Determine the [x, y] coordinate at the center of the cell enclosing the given text.  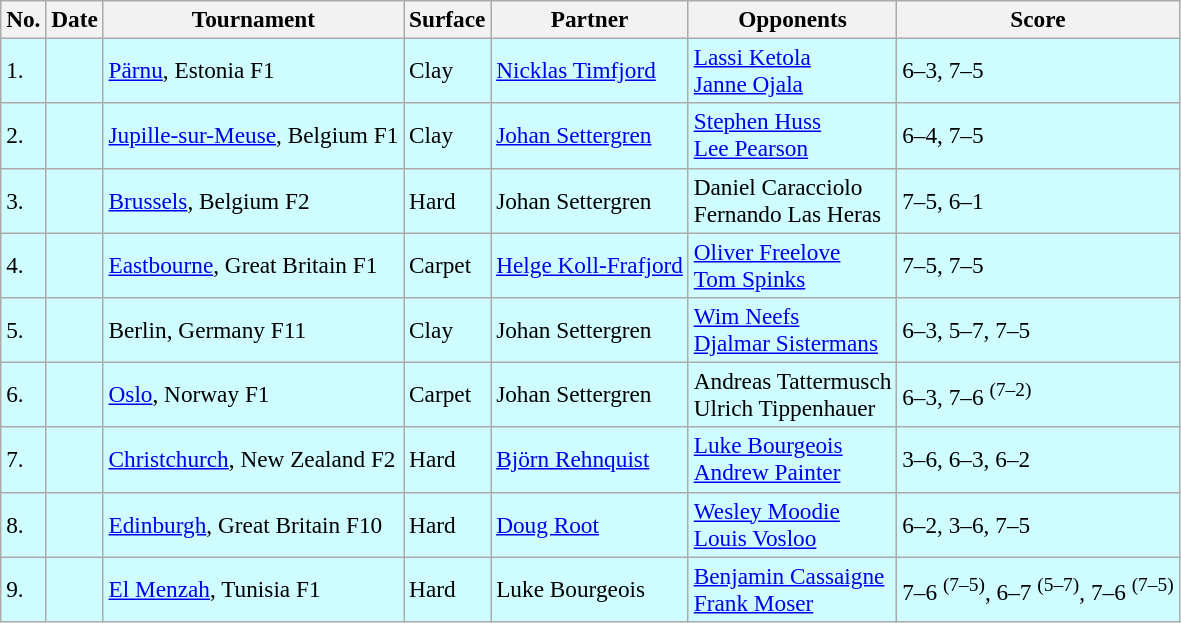
Oliver Freelove Tom Spinks [792, 264]
Lassi Ketola Janne Ojala [792, 70]
Wim Neefs Djalmar Sistermans [792, 330]
Eastbourne, Great Britain F1 [254, 264]
Daniel Caracciolo Fernando Las Heras [792, 200]
Helge Koll-Frafjord [590, 264]
Luke Bourgeois Andrew Painter [792, 460]
Surface [448, 19]
6–3, 7–6 (7–2) [1038, 394]
Wesley Moodie Louis Vosloo [792, 524]
6–4, 7–5 [1038, 136]
El Menzah, Tunisia F1 [254, 588]
Doug Root [590, 524]
7–5, 7–5 [1038, 264]
8. [24, 524]
Brussels, Belgium F2 [254, 200]
No. [24, 19]
Luke Bourgeois [590, 588]
Jupille-sur-Meuse, Belgium F1 [254, 136]
7–6 (7–5), 6–7 (5–7), 7–6 (7–5) [1038, 588]
Score [1038, 19]
Björn Rehnquist [590, 460]
6–2, 3–6, 7–5 [1038, 524]
7. [24, 460]
Stephen Huss Lee Pearson [792, 136]
Partner [590, 19]
2. [24, 136]
Pärnu, Estonia F1 [254, 70]
6–3, 5–7, 7–5 [1038, 330]
Andreas Tattermusch Ulrich Tippenhauer [792, 394]
Date [74, 19]
6–3, 7–5 [1038, 70]
Nicklas Timfjord [590, 70]
Opponents [792, 19]
Berlin, Germany F11 [254, 330]
6. [24, 394]
Oslo, Norway F1 [254, 394]
5. [24, 330]
7–5, 6–1 [1038, 200]
9. [24, 588]
Benjamin Cassaigne Frank Moser [792, 588]
Edinburgh, Great Britain F10 [254, 524]
Christchurch, New Zealand F2 [254, 460]
3–6, 6–3, 6–2 [1038, 460]
Tournament [254, 19]
3. [24, 200]
1. [24, 70]
4. [24, 264]
